Capture the cell that displays the provided text and extract its [x, y] central coordinate. 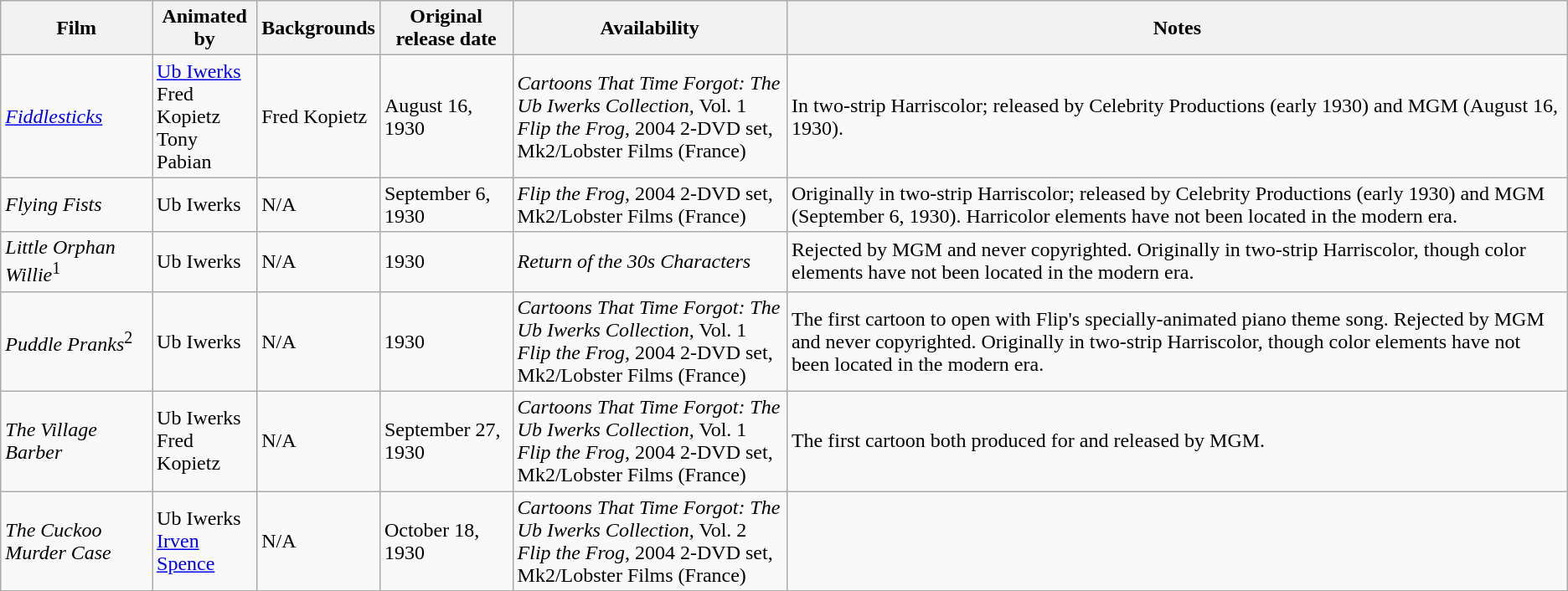
Flying Fists [77, 204]
Ub IwerksIrven Spence [204, 541]
Fiddlesticks [77, 116]
Backgrounds [318, 28]
Ub IwerksFred KopietzTony Pabian [204, 116]
Original release date [446, 28]
September 6, 1930 [446, 204]
September 27, 1930 [446, 442]
The first cartoon both produced for and released by MGM. [1177, 442]
Notes [1177, 28]
In two-strip Harriscolor; released by Celebrity Productions (early 1930) and MGM (August 16, 1930). [1177, 116]
Film [77, 28]
The Cuckoo Murder Case [77, 541]
The Village Barber [77, 442]
Animated by [204, 28]
October 18, 1930 [446, 541]
Return of the 30s Characters [650, 262]
August 16, 1930 [446, 116]
Cartoons That Time Forgot: The Ub Iwerks Collection, Vol. 2Flip the Frog, 2004 2-DVD set, Mk2/Lobster Films (France) [650, 541]
Rejected by MGM and never copyrighted. Originally in two-strip Harriscolor, though color elements have not been located in the modern era. [1177, 262]
Ub IwerksFred Kopietz [204, 442]
Little Orphan Willie1 [77, 262]
Puddle Pranks2 [77, 342]
Availability [650, 28]
Fred Kopietz [318, 116]
Flip the Frog, 2004 2-DVD set, Mk2/Lobster Films (France) [650, 204]
